From the cell containing the given text, extract its center point as [x, y] coordinate. 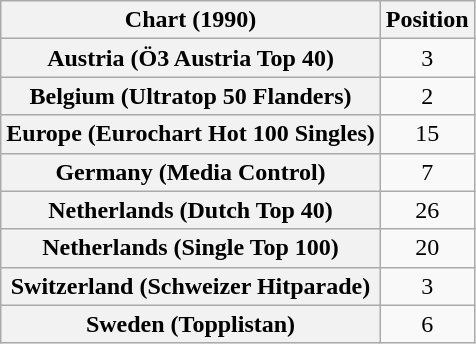
Netherlands (Single Top 100) [191, 248]
6 [427, 324]
15 [427, 134]
Belgium (Ultratop 50 Flanders) [191, 96]
Chart (1990) [191, 20]
Europe (Eurochart Hot 100 Singles) [191, 134]
Switzerland (Schweizer Hitparade) [191, 286]
Austria (Ö3 Austria Top 40) [191, 58]
Germany (Media Control) [191, 172]
Netherlands (Dutch Top 40) [191, 210]
7 [427, 172]
26 [427, 210]
20 [427, 248]
2 [427, 96]
Sweden (Topplistan) [191, 324]
Position [427, 20]
